Provide the [X, Y] coordinate of the cell's center where the given text is located.  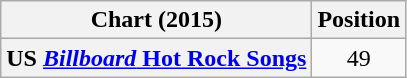
Position [359, 20]
49 [359, 58]
Chart (2015) [156, 20]
US Billboard Hot Rock Songs [156, 58]
